Find where the given text appears and provide that cell's center as [X, Y] coordinate. 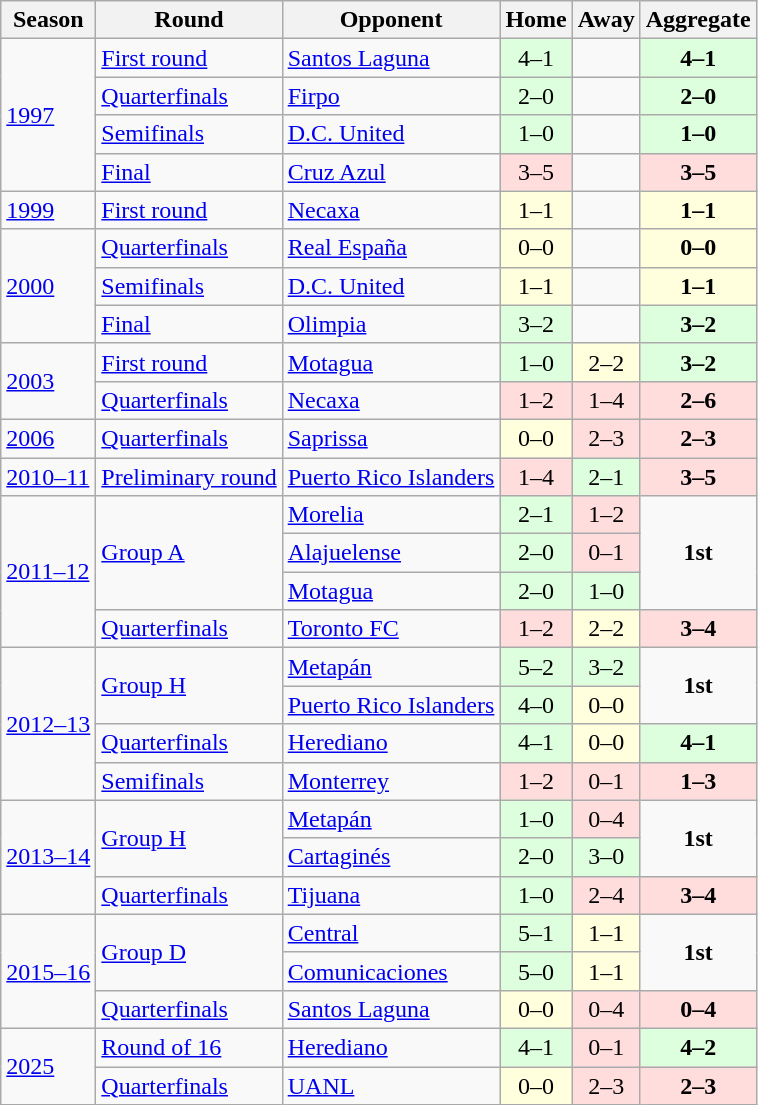
Alajuelense [391, 553]
Opponent [391, 20]
Morelia [391, 515]
2–6 [698, 400]
UANL [391, 1085]
Saprissa [391, 438]
2–4 [606, 895]
Home [536, 20]
2003 [48, 381]
Cartaginés [391, 857]
2025 [48, 1066]
Cruz Azul [391, 172]
Preliminary round [189, 477]
1–3 [698, 781]
Olimpia [391, 324]
2012–13 [48, 724]
Real España [391, 248]
Tijuana [391, 895]
Monterrey [391, 781]
4–2 [698, 1047]
Aggregate [698, 20]
Firpo [391, 96]
Round of 16 [189, 1047]
2000 [48, 286]
2006 [48, 438]
Group A [189, 553]
Season [48, 20]
Away [606, 20]
2013–14 [48, 857]
1997 [48, 115]
Comunicaciones [391, 971]
Round [189, 20]
2010–11 [48, 477]
Toronto FC [391, 629]
1999 [48, 210]
4–0 [536, 705]
5–0 [536, 971]
Central [391, 933]
2015–16 [48, 971]
5–1 [536, 933]
3–0 [606, 857]
5–2 [536, 667]
Group D [189, 952]
2011–12 [48, 572]
